Locate the cell with the specified text and output its [x, y] center coordinate. 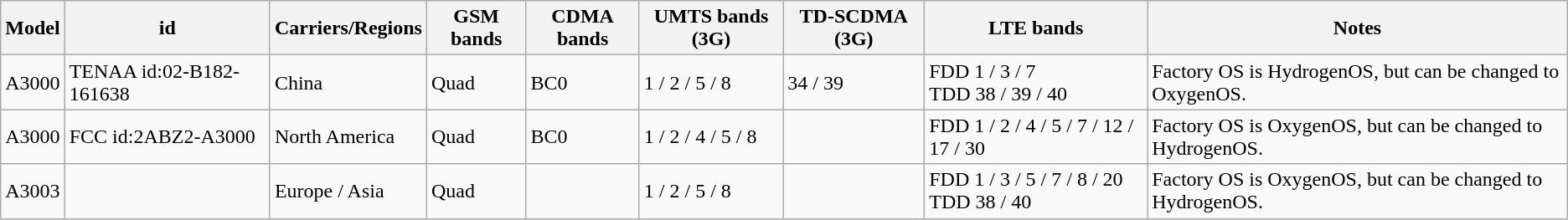
Notes [1358, 28]
1 / 2 / 4 / 5 / 8 [710, 137]
North America [348, 137]
TENAA id:02-B182-161638 [168, 82]
FDD 1 / 2 / 4 / 5 / 7 / 12 / 17 / 30 [1036, 137]
Carriers/Regions [348, 28]
UMTS bands (3G) [710, 28]
FDD 1 / 3 / 5 / 7 / 8 / 20TDD 38 / 40 [1036, 191]
CDMA bands [583, 28]
Europe / Asia [348, 191]
FDD 1 / 3 / 7TDD 38 / 39 / 40 [1036, 82]
Factory OS is HydrogenOS, but can be changed to OxygenOS. [1358, 82]
id [168, 28]
LTE bands [1036, 28]
34 / 39 [854, 82]
Model [33, 28]
A3003 [33, 191]
FCC id:2ABZ2-A3000 [168, 137]
China [348, 82]
TD-SCDMA (3G) [854, 28]
GSM bands [476, 28]
